Scan for the cell matching the given text and deliver its (x, y) coordinate at center. 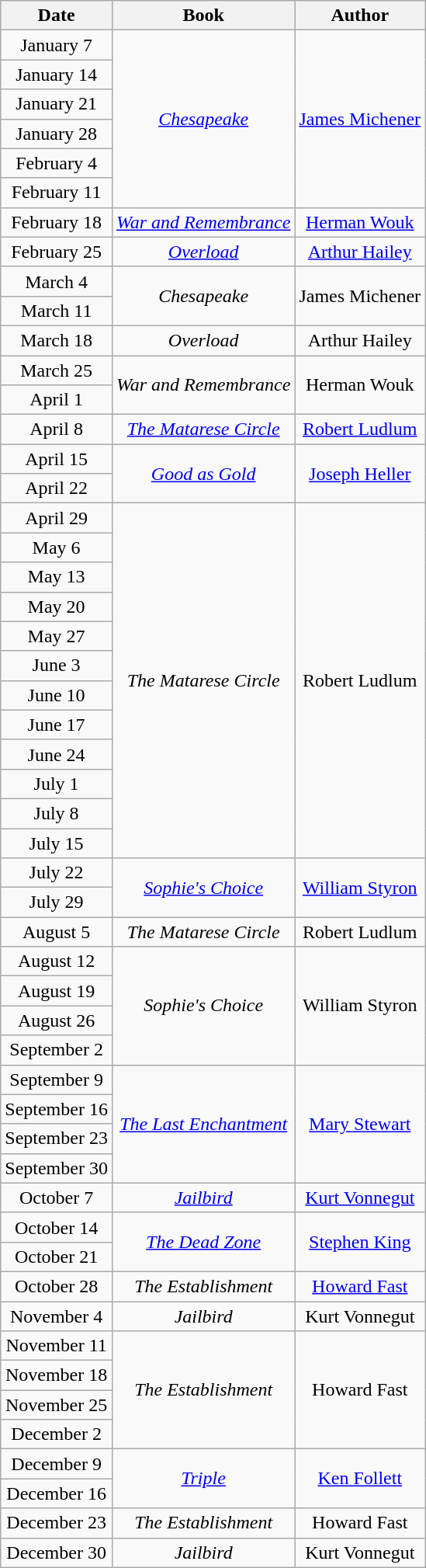
October 7 (57, 1198)
February 4 (57, 163)
July 29 (57, 902)
September 23 (57, 1139)
January 28 (57, 134)
September 30 (57, 1168)
February 25 (57, 252)
March 4 (57, 281)
November 25 (57, 1405)
Mary Stewart (360, 1124)
June 10 (57, 695)
December 16 (57, 1493)
December 9 (57, 1464)
November 4 (57, 1316)
The Last Enchantment (203, 1124)
Book (203, 16)
January 14 (57, 75)
September 9 (57, 1080)
April 1 (57, 400)
July 1 (57, 784)
Ken Follett (360, 1479)
Stephen King (360, 1242)
Good as Gold (203, 474)
July 22 (57, 873)
May 13 (57, 577)
June 24 (57, 754)
Author (360, 16)
May 27 (57, 636)
April 29 (57, 518)
January 21 (57, 104)
May 6 (57, 548)
July 15 (57, 843)
Date (57, 16)
The Dead Zone (203, 1242)
December 30 (57, 1552)
July 8 (57, 813)
February 18 (57, 222)
September 2 (57, 1050)
August 12 (57, 961)
Joseph Heller (360, 474)
November 11 (57, 1346)
April 8 (57, 429)
December 2 (57, 1434)
April 15 (57, 459)
June 3 (57, 666)
Triple (203, 1479)
March 11 (57, 311)
October 14 (57, 1227)
October 28 (57, 1286)
March 18 (57, 340)
October 21 (57, 1257)
September 16 (57, 1109)
May 20 (57, 607)
December 23 (57, 1523)
April 22 (57, 488)
August 26 (57, 1020)
February 11 (57, 193)
November 18 (57, 1375)
March 25 (57, 370)
August 5 (57, 932)
August 19 (57, 991)
June 17 (57, 725)
January 7 (57, 45)
